Determine the (X, Y) coordinate at the center of the cell enclosing the given text.  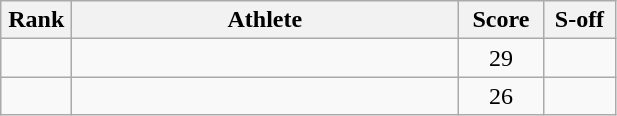
29 (501, 58)
Score (501, 20)
26 (501, 96)
Rank (36, 20)
Athlete (265, 20)
S-off (580, 20)
